For the text-containing cell, return its midpoint in [x, y] coordinate format. 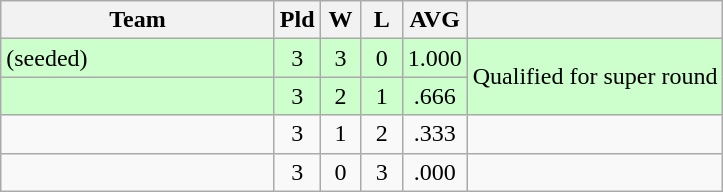
.333 [434, 134]
AVG [434, 20]
.666 [434, 96]
L [382, 20]
(seeded) [138, 58]
1.000 [434, 58]
.000 [434, 172]
W [340, 20]
Qualified for super round [595, 77]
Pld [297, 20]
Team [138, 20]
